Scan for the cell matching the given text and deliver its [X, Y] coordinate at center. 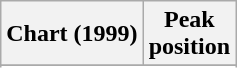
Peakposition [189, 34]
Chart (1999) [72, 34]
